Determine the [x, y] coordinate at the center of the cell enclosing the given text.  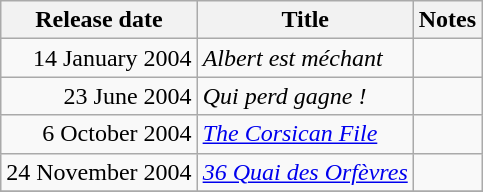
Release date [99, 20]
24 November 2004 [99, 172]
Title [305, 20]
14 January 2004 [99, 58]
36 Quai des Orfèvres [305, 172]
Qui perd gagne ! [305, 96]
23 June 2004 [99, 96]
The Corsican File [305, 134]
Albert est méchant [305, 58]
Notes [447, 20]
6 October 2004 [99, 134]
